Extract the (x, y) coordinate from the center of the cell holding the provided text.  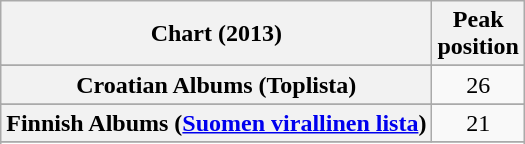
26 (478, 85)
Chart (2013) (216, 34)
Peakposition (478, 34)
Croatian Albums (Toplista) (216, 85)
21 (478, 123)
Finnish Albums (Suomen virallinen lista) (216, 123)
